Determine the [X, Y] coordinate at the center of the cell enclosing the given text.  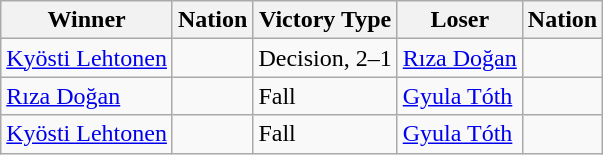
Decision, 2–1 [325, 58]
Loser [460, 20]
Winner [87, 20]
Victory Type [325, 20]
